Find where the given text appears and provide that cell's center as [X, Y] coordinate. 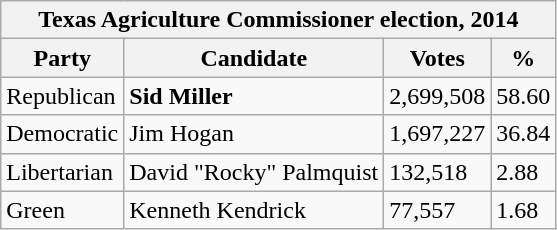
Candidate [254, 58]
Green [62, 210]
Party [62, 58]
1,697,227 [438, 134]
Sid Miller [254, 96]
77,557 [438, 210]
2.88 [524, 172]
Kenneth Kendrick [254, 210]
1.68 [524, 210]
Votes [438, 58]
132,518 [438, 172]
36.84 [524, 134]
2,699,508 [438, 96]
Democratic [62, 134]
Libertarian [62, 172]
58.60 [524, 96]
Jim Hogan [254, 134]
Republican [62, 96]
David "Rocky" Palmquist [254, 172]
Texas Agriculture Commissioner election, 2014 [278, 20]
% [524, 58]
